Scan for the cell matching the given text and deliver its [X, Y] coordinate at center. 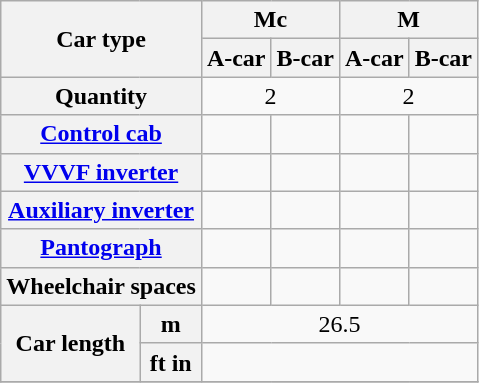
Car length [70, 343]
Wheelchair spaces [102, 286]
ft in [170, 362]
M [408, 20]
26.5 [339, 324]
Car type [102, 39]
Auxiliary inverter [102, 210]
m [170, 324]
Control cab [102, 134]
VVVF inverter [102, 172]
Quantity [102, 96]
Mc [270, 20]
Pantograph [102, 248]
